From the cell containing the given text, extract its center point as (X, Y) coordinate. 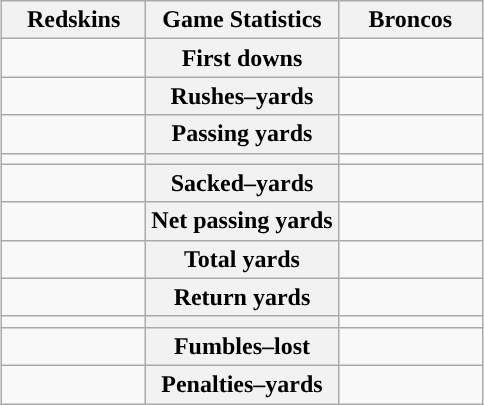
Fumbles–lost (242, 346)
Broncos (410, 20)
First downs (242, 58)
Game Statistics (242, 20)
Total yards (242, 259)
Net passing yards (242, 221)
Penalties–yards (242, 384)
Sacked–yards (242, 183)
Rushes–yards (242, 96)
Passing yards (242, 134)
Return yards (242, 297)
Redskins (73, 20)
